Return the (X, Y) coordinate for the center point of the cell that contains the specified text.  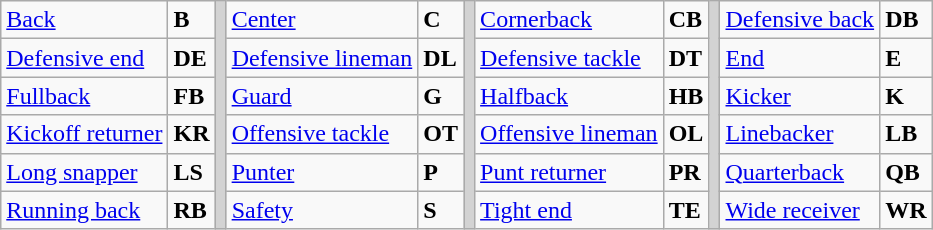
Safety (322, 210)
Linebacker (800, 134)
Defensive tackle (570, 58)
KR (192, 134)
Kickoff returner (84, 134)
LS (192, 172)
Halfback (570, 96)
Running back (84, 210)
P (441, 172)
Kicker (800, 96)
K (906, 96)
Fullback (84, 96)
S (441, 210)
LB (906, 134)
B (192, 20)
OT (441, 134)
CB (686, 20)
Back (84, 20)
Cornerback (570, 20)
TE (686, 210)
Quarterback (800, 172)
G (441, 96)
Wide receiver (800, 210)
DE (192, 58)
C (441, 20)
Offensive lineman (570, 134)
DT (686, 58)
Guard (322, 96)
RB (192, 210)
WR (906, 210)
Center (322, 20)
Tight end (570, 210)
PR (686, 172)
Defensive lineman (322, 58)
FB (192, 96)
DL (441, 58)
OL (686, 134)
DB (906, 20)
Offensive tackle (322, 134)
Defensive end (84, 58)
HB (686, 96)
Punter (322, 172)
QB (906, 172)
Defensive back (800, 20)
Punt returner (570, 172)
End (800, 58)
E (906, 58)
Long snapper (84, 172)
